Scan for the cell matching the given text and deliver its [X, Y] coordinate at center. 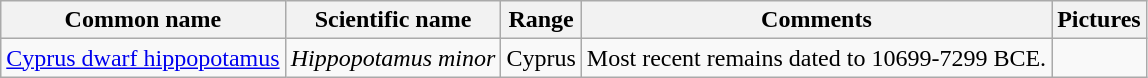
Range [541, 20]
Scientific name [393, 20]
Cyprus [541, 58]
Most recent remains dated to 10699-7299 BCE. [816, 58]
Cyprus dwarf hippopotamus [143, 58]
Comments [816, 20]
Pictures [1100, 20]
Common name [143, 20]
Hippopotamus minor [393, 58]
